Output the (X, Y) coordinate of the center of the cell containing the given text.  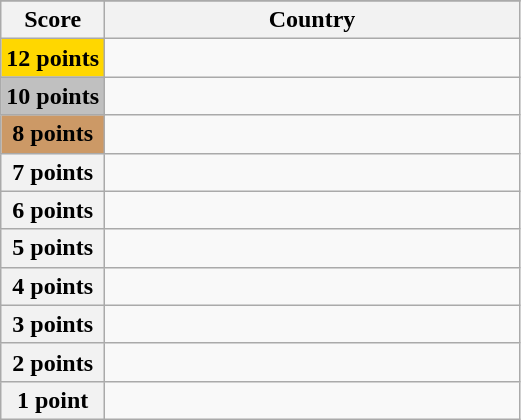
12 points (53, 58)
8 points (53, 134)
1 point (53, 400)
2 points (53, 362)
6 points (53, 210)
5 points (53, 248)
4 points (53, 286)
3 points (53, 324)
7 points (53, 172)
Score (53, 20)
10 points (53, 96)
Country (312, 20)
